Locate the cell with the specified text and output its [x, y] center coordinate. 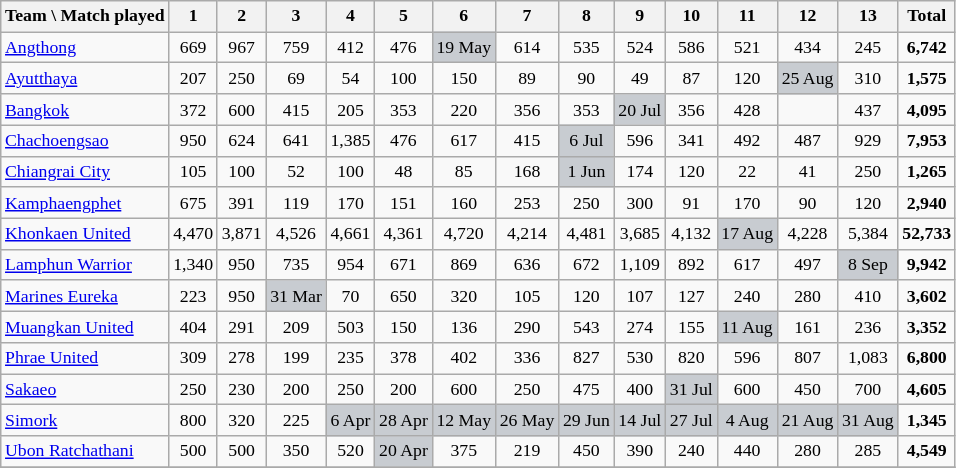
278 [242, 358]
9,942 [926, 264]
503 [350, 326]
4,605 [926, 390]
675 [194, 202]
31 Jul [692, 390]
402 [464, 358]
4,228 [807, 234]
4 [350, 16]
Bangkok [85, 110]
12 May [464, 420]
3,871 [242, 234]
Kamphaengphet [85, 202]
524 [640, 48]
136 [464, 326]
107 [640, 296]
220 [464, 110]
391 [242, 202]
17 Aug [747, 234]
1,575 [926, 78]
428 [747, 110]
807 [807, 358]
400 [640, 390]
70 [350, 296]
1,345 [926, 420]
440 [747, 452]
530 [640, 358]
390 [640, 452]
230 [242, 390]
4,361 [404, 234]
1,109 [640, 264]
Sakaeo [85, 390]
Lamphun Warrior [85, 264]
28 Apr [404, 420]
3,685 [640, 234]
669 [194, 48]
1,265 [926, 172]
341 [692, 140]
199 [296, 358]
Total [926, 16]
4,720 [464, 234]
310 [868, 78]
4,549 [926, 452]
5 [404, 16]
535 [586, 48]
412 [350, 48]
29 Jun [586, 420]
127 [692, 296]
11 Aug [747, 326]
207 [194, 78]
27 Jul [692, 420]
475 [586, 390]
8 Sep [868, 264]
6 Jul [586, 140]
6,800 [926, 358]
85 [464, 172]
4,132 [692, 234]
4,661 [350, 234]
641 [296, 140]
274 [640, 326]
6 Apr [350, 420]
954 [350, 264]
735 [296, 264]
309 [194, 358]
404 [194, 326]
378 [404, 358]
4,214 [526, 234]
49 [640, 78]
759 [296, 48]
492 [747, 140]
650 [404, 296]
19 May [464, 48]
12 [807, 16]
892 [692, 264]
54 [350, 78]
87 [692, 78]
20 Apr [404, 452]
291 [242, 326]
245 [868, 48]
497 [807, 264]
437 [868, 110]
Muangkan United [85, 326]
151 [404, 202]
800 [194, 420]
14 Jul [640, 420]
9 [640, 16]
Ayutthaya [85, 78]
7 [526, 16]
6 [464, 16]
1 Jun [586, 172]
236 [868, 326]
290 [526, 326]
31 Aug [868, 420]
300 [640, 202]
1,340 [194, 264]
6,742 [926, 48]
89 [526, 78]
672 [586, 264]
827 [586, 358]
487 [807, 140]
21 Aug [807, 420]
5,384 [868, 234]
225 [296, 420]
1 [194, 16]
434 [807, 48]
336 [526, 358]
3,352 [926, 326]
586 [692, 48]
671 [404, 264]
2,940 [926, 202]
7,953 [926, 140]
209 [296, 326]
3 [296, 16]
20 Jul [640, 110]
375 [464, 452]
69 [296, 78]
174 [640, 172]
155 [692, 326]
3,602 [926, 296]
8 [586, 16]
Khonkaen United [85, 234]
543 [586, 326]
223 [194, 296]
4,470 [194, 234]
41 [807, 172]
168 [526, 172]
624 [242, 140]
11 [747, 16]
285 [868, 452]
700 [868, 390]
4,526 [296, 234]
520 [350, 452]
205 [350, 110]
Marines Eureka [85, 296]
91 [692, 202]
253 [526, 202]
Angthong [85, 48]
160 [464, 202]
119 [296, 202]
219 [526, 452]
Chiangrai City [85, 172]
235 [350, 358]
1,385 [350, 140]
929 [868, 140]
820 [692, 358]
1,083 [868, 358]
4,095 [926, 110]
13 [868, 16]
Team \ Match played [85, 16]
Ubon Ratchathani [85, 452]
2 [242, 16]
636 [526, 264]
Simork [85, 420]
372 [194, 110]
22 [747, 172]
Chachoengsao [85, 140]
10 [692, 16]
350 [296, 452]
Phrae United [85, 358]
4 Aug [747, 420]
161 [807, 326]
4,481 [586, 234]
52 [296, 172]
410 [868, 296]
25 Aug [807, 78]
48 [404, 172]
967 [242, 48]
614 [526, 48]
26 May [526, 420]
31 Mar [296, 296]
52,733 [926, 234]
521 [747, 48]
869 [464, 264]
